Provide the [x, y] coordinate of the cell's center where the given text is located.  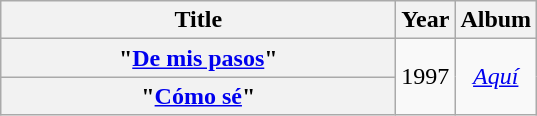
Year [426, 20]
Aquí [496, 77]
1997 [426, 77]
Album [496, 20]
Title [198, 20]
"Cómo sé" [198, 96]
"De mis pasos" [198, 58]
